Identify which cell holds the provided text, then report its (x, y) central coordinate. 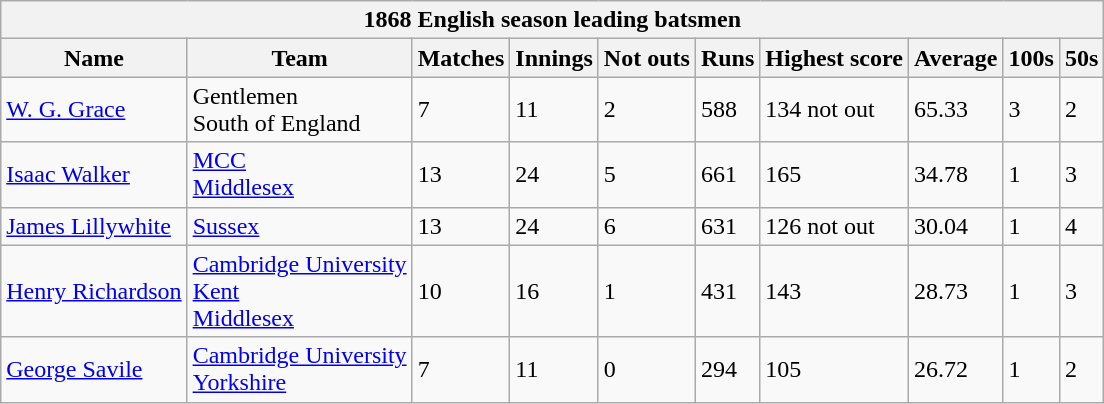
105 (834, 370)
431 (727, 291)
165 (834, 174)
631 (727, 226)
100s (1031, 58)
34.78 (956, 174)
0 (646, 370)
661 (727, 174)
GentlemenSouth of England (300, 110)
65.33 (956, 110)
Matches (461, 58)
16 (554, 291)
Cambridge UniversityKentMiddlesex (300, 291)
Innings (554, 58)
Average (956, 58)
1868 English season leading batsmen (552, 20)
588 (727, 110)
Henry Richardson (94, 291)
George Savile (94, 370)
Name (94, 58)
Highest score (834, 58)
126 not out (834, 226)
4 (1081, 226)
10 (461, 291)
Sussex (300, 226)
Isaac Walker (94, 174)
Team (300, 58)
W. G. Grace (94, 110)
50s (1081, 58)
Not outs (646, 58)
26.72 (956, 370)
Runs (727, 58)
Cambridge UniversityYorkshire (300, 370)
134 not out (834, 110)
294 (727, 370)
5 (646, 174)
30.04 (956, 226)
MCCMiddlesex (300, 174)
James Lillywhite (94, 226)
143 (834, 291)
6 (646, 226)
28.73 (956, 291)
